For the text-containing cell, return its midpoint in (x, y) coordinate format. 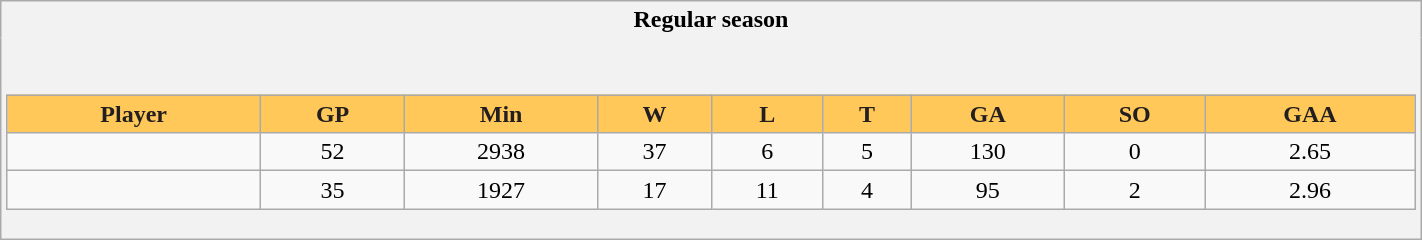
52 (332, 152)
4 (867, 190)
95 (988, 190)
W (654, 114)
GP (332, 114)
2.96 (1310, 190)
T (867, 114)
130 (988, 152)
1927 (501, 190)
Player GP Min W L T GA SO GAA 52 2938 37 6 5 130 0 2.65 35 1927 17 11 4 95 2 2.96 (711, 138)
Regular season (711, 20)
SO (1135, 114)
5 (867, 152)
Player (134, 114)
2938 (501, 152)
2.65 (1310, 152)
11 (768, 190)
0 (1135, 152)
L (768, 114)
6 (768, 152)
37 (654, 152)
17 (654, 190)
2 (1135, 190)
35 (332, 190)
GAA (1310, 114)
GA (988, 114)
Min (501, 114)
